Return (x, y) of the center of cell containing provided text 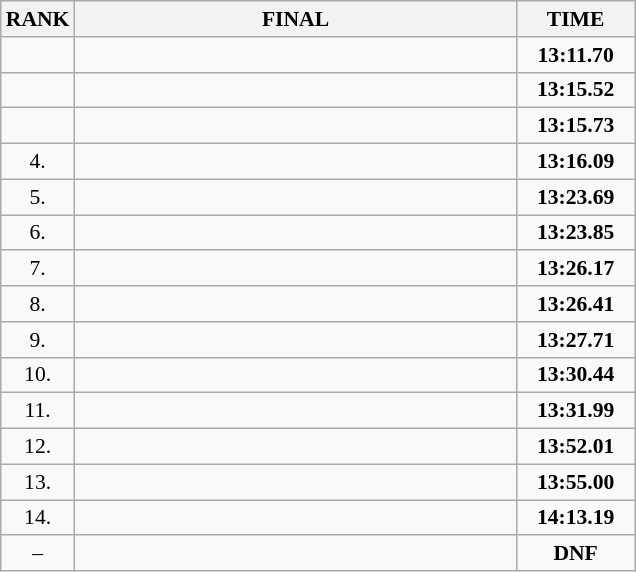
13. (38, 482)
7. (38, 269)
13:15.52 (576, 90)
FINAL (295, 19)
14:13.19 (576, 518)
13:52.01 (576, 447)
12. (38, 447)
10. (38, 375)
13:26.17 (576, 269)
13:11.70 (576, 55)
13:31.99 (576, 411)
13:55.00 (576, 482)
11. (38, 411)
– (38, 554)
13:16.09 (576, 162)
13:23.69 (576, 197)
13:15.73 (576, 126)
5. (38, 197)
4. (38, 162)
14. (38, 518)
9. (38, 340)
13:30.44 (576, 375)
TIME (576, 19)
8. (38, 304)
13:26.41 (576, 304)
RANK (38, 19)
13:23.85 (576, 233)
6. (38, 233)
DNF (576, 554)
13:27.71 (576, 340)
